Search for the cell housing the specified text and yield its [X, Y] center coordinate. 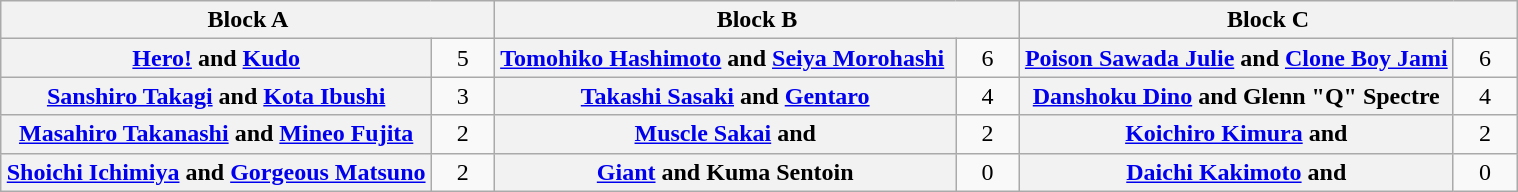
Danshoku Dino and Glenn "Q" Spectre [1236, 96]
Hero! and Kudo [216, 58]
Masahiro Takanashi and Mineo Fujita [216, 134]
Shoichi Ichimiya and Gorgeous Matsuno [216, 172]
Giant and Kuma Sentoin [726, 172]
5 [463, 58]
Block A [248, 20]
Sanshiro Takagi and Kota Ibushi [216, 96]
Tomohiko Hashimoto and Seiya Morohashi [726, 58]
Daichi Kakimoto and [1236, 172]
Muscle Sakai and [726, 134]
Koichiro Kimura and [1236, 134]
Poison Sawada Julie and Clone Boy Jami [1236, 58]
Block B [758, 20]
Takashi Sasaki and Gentaro [726, 96]
3 [463, 96]
Block C [1268, 20]
